Return (X, Y) of the center of cell containing provided text 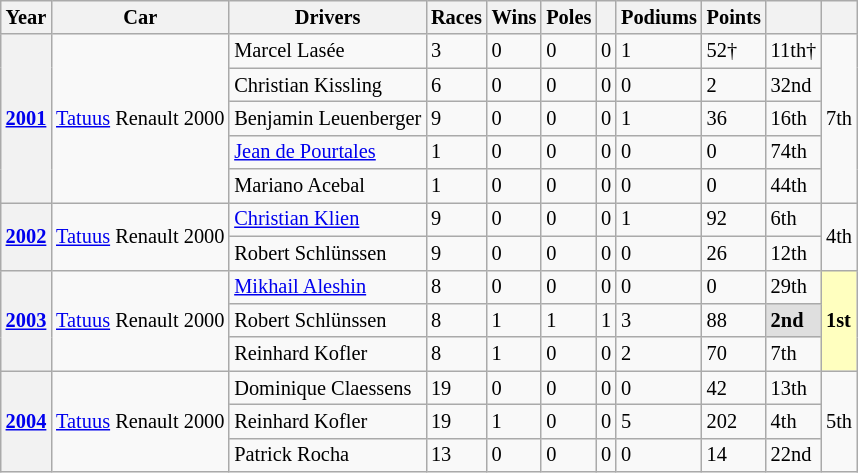
44th (794, 186)
Patrick Rocha (328, 455)
Jean de Pourtales (328, 152)
11th† (794, 51)
36 (734, 118)
13th (794, 388)
1st (839, 320)
6 (456, 85)
42 (734, 388)
Races (456, 17)
6th (794, 219)
32nd (794, 85)
Dominique Claessens (328, 388)
16th (794, 118)
Benjamin Leuenberger (328, 118)
Drivers (328, 17)
Marcel Lasée (328, 51)
Podiums (659, 17)
70 (734, 354)
Poles (568, 17)
5th (839, 422)
88 (734, 320)
12th (794, 253)
5 (659, 421)
Christian Klien (328, 219)
Year (26, 17)
74th (794, 152)
22nd (794, 455)
2nd (794, 320)
Points (734, 17)
Mariano Acebal (328, 186)
2004 (26, 422)
2003 (26, 320)
29th (794, 287)
Car (140, 17)
14 (734, 455)
2001 (26, 118)
Christian Kissling (328, 85)
26 (734, 253)
Wins (514, 17)
52† (734, 51)
13 (456, 455)
92 (734, 219)
202 (734, 421)
2002 (26, 236)
Mikhail Aleshin (328, 287)
